Capture the cell that displays the provided text and extract its (X, Y) central coordinate. 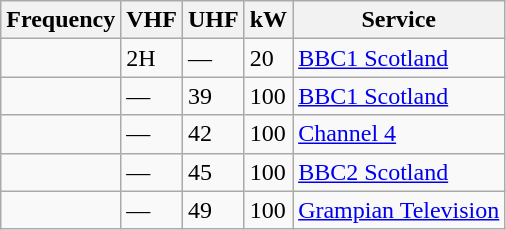
49 (213, 210)
VHF (152, 20)
2H (152, 58)
BBC2 Scotland (399, 172)
42 (213, 134)
20 (268, 58)
kW (268, 20)
39 (213, 96)
45 (213, 172)
Service (399, 20)
Frequency (61, 20)
UHF (213, 20)
Channel 4 (399, 134)
Grampian Television (399, 210)
